Search for the cell housing the specified text and yield its (X, Y) center coordinate. 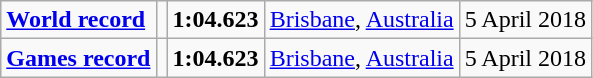
World record (78, 20)
Games record (78, 58)
